From the cell containing the given text, extract its center point as (X, Y) coordinate. 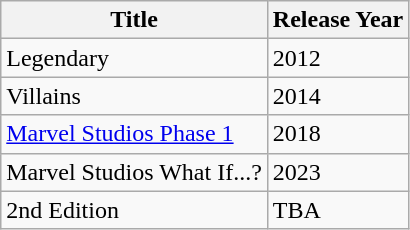
Release Year (338, 20)
2014 (338, 96)
Title (134, 20)
Marvel Studios Phase 1 (134, 134)
TBA (338, 210)
2023 (338, 172)
2018 (338, 134)
Villains (134, 96)
2nd Edition (134, 210)
Legendary (134, 58)
2012 (338, 58)
Marvel Studios What If...? (134, 172)
